Search for the cell housing the specified text and yield its (x, y) center coordinate. 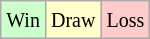
Loss (126, 20)
Win (24, 20)
Draw (72, 20)
